Return the (X, Y) coordinate for the center point of the cell that contains the specified text.  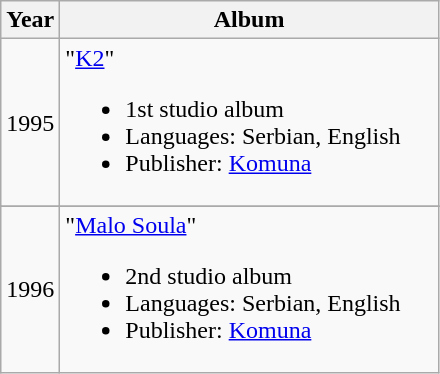
Album (250, 20)
"Malo Soula"2nd studio albumLanguages: Serbian, EnglishPublisher: Komuna (250, 290)
1996 (30, 290)
Year (30, 20)
"K2"1st studio albumLanguages: Serbian, EnglishPublisher: Komuna (250, 122)
1995 (30, 122)
